Search for the cell housing the specified text and yield its (X, Y) center coordinate. 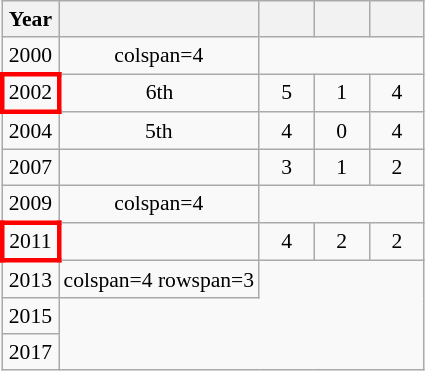
5th (160, 132)
2000 (30, 56)
2002 (30, 94)
2004 (30, 132)
3 (286, 168)
2017 (30, 352)
2015 (30, 316)
5 (286, 94)
0 (342, 132)
6th (160, 94)
2011 (30, 242)
Year (30, 19)
2007 (30, 168)
2009 (30, 204)
colspan=4 rowspan=3 (160, 280)
2013 (30, 280)
